From the cell containing the given text, extract its center point as (x, y) coordinate. 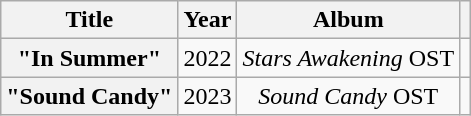
Title (90, 20)
Sound Candy OST (348, 96)
Album (348, 20)
"In Summer" (90, 58)
Stars Awakening OST (348, 58)
2022 (208, 58)
"Sound Candy" (90, 96)
2023 (208, 96)
Year (208, 20)
